Find where the given text appears and provide that cell's center as (X, Y) coordinate. 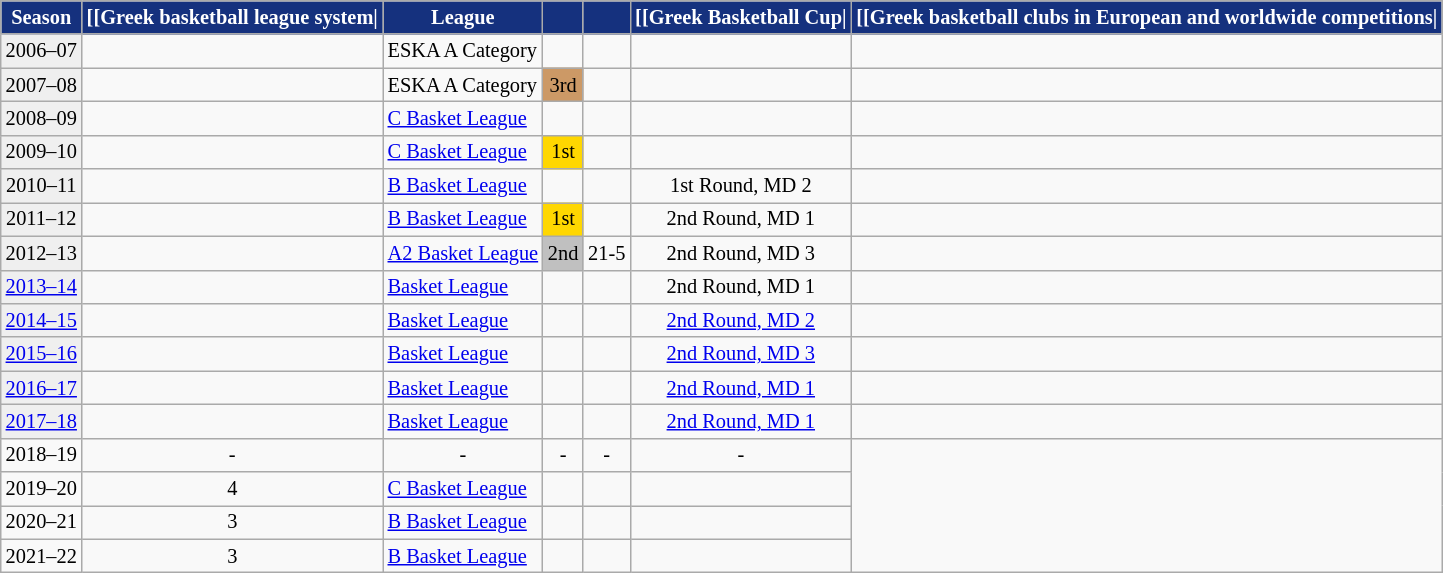
2021–22 (42, 556)
A2 Basket League (463, 253)
2011–12 (42, 219)
3rd (563, 85)
2nd (563, 253)
2nd Round, MD 2 (740, 320)
2015–16 (42, 354)
[[Greek Basketball Cup| (740, 17)
2007–08 (42, 85)
Season (42, 17)
2020–21 (42, 522)
4 (232, 489)
2013–14 (42, 287)
2016–17 (42, 388)
[[Greek basketball clubs in European and worldwide competitions| (1146, 17)
2006–07 (42, 51)
2008–09 (42, 118)
2014–15 (42, 320)
2018–19 (42, 455)
League (463, 17)
2009–10 (42, 152)
[[Greek basketball league system| (232, 17)
2010–11 (42, 186)
1st Round, MD 2 (740, 186)
2017–18 (42, 421)
2019–20 (42, 489)
2012–13 (42, 253)
21-5 (606, 253)
